Output the [x, y] coordinate of the center of the cell containing the given text.  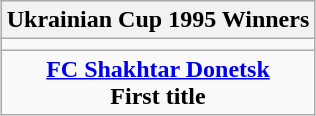
FC Shakhtar DonetskFirst title [158, 82]
Ukrainian Cup 1995 Winners [158, 20]
